Capture the cell that displays the provided text and extract its (X, Y) central coordinate. 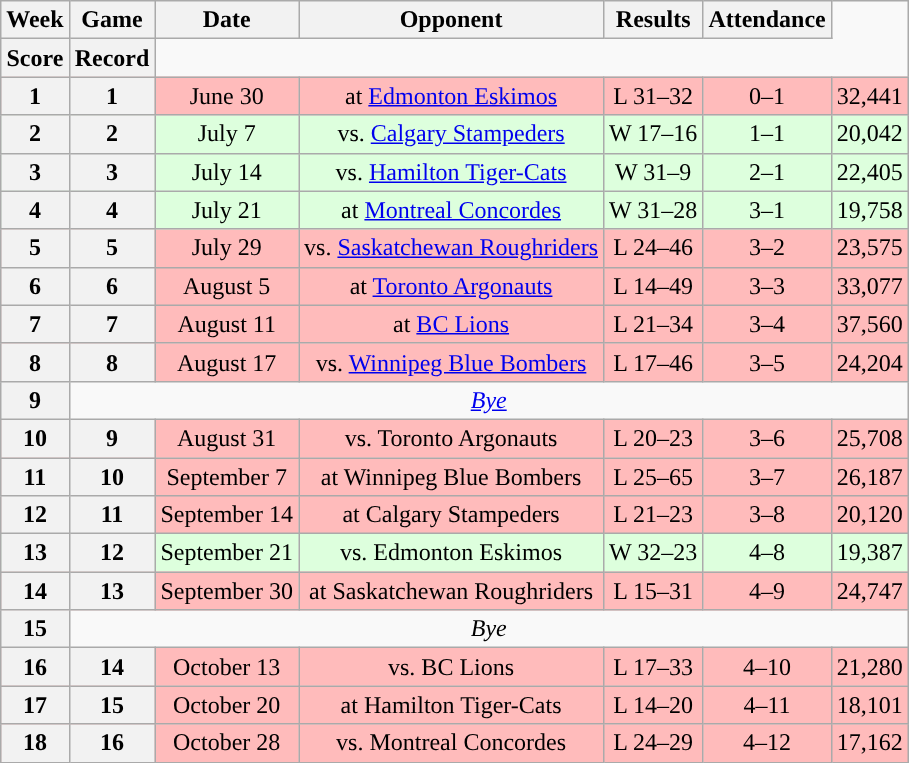
24,747 (870, 591)
21,280 (870, 667)
vs. Toronto Argonauts (452, 438)
Date (227, 20)
vs. Winnipeg Blue Bombers (452, 362)
August 31 (227, 438)
L 31–32 (654, 96)
August 5 (227, 286)
vs. Calgary Stampeders (452, 134)
Attendance (767, 20)
L 24–29 (654, 743)
L 17–33 (654, 667)
3–3 (767, 286)
L 25–65 (654, 477)
4–8 (767, 553)
2–1 (767, 172)
24,204 (870, 362)
September 14 (227, 515)
July 21 (227, 210)
vs. Hamilton Tiger-Cats (452, 172)
4–12 (767, 743)
October 20 (227, 705)
W 32–23 (654, 553)
3–4 (767, 324)
3–1 (767, 210)
4–9 (767, 591)
August 17 (227, 362)
at Toronto Argonauts (452, 286)
22,405 (870, 172)
Opponent (452, 20)
L 21–23 (654, 515)
August 11 (227, 324)
33,077 (870, 286)
at Calgary Stampeders (452, 515)
L 20–23 (654, 438)
October 13 (227, 667)
at Montreal Concordes (452, 210)
Game (112, 20)
3–8 (767, 515)
October 28 (227, 743)
W 31–9 (654, 172)
L 21–34 (654, 324)
July 7 (227, 134)
3–5 (767, 362)
32,441 (870, 96)
July 29 (227, 248)
3–7 (767, 477)
W 17–16 (654, 134)
vs. BC Lions (452, 667)
0–1 (767, 96)
L 24–46 (654, 248)
at Edmonton Eskimos (452, 96)
L 14–20 (654, 705)
at Winnipeg Blue Bombers (452, 477)
4–11 (767, 705)
at Hamilton Tiger-Cats (452, 705)
20,042 (870, 134)
vs. Saskatchewan Roughriders (452, 248)
19,758 (870, 210)
June 30 (227, 96)
18 (35, 743)
19,387 (870, 553)
at Saskatchewan Roughriders (452, 591)
Week (35, 20)
18,101 (870, 705)
25,708 (870, 438)
July 14 (227, 172)
17,162 (870, 743)
3–2 (767, 248)
1–1 (767, 134)
4–10 (767, 667)
vs. Edmonton Eskimos (452, 553)
3–6 (767, 438)
L 14–49 (654, 286)
17 (35, 705)
September 21 (227, 553)
W 31–28 (654, 210)
23,575 (870, 248)
September 30 (227, 591)
20,120 (870, 515)
at BC Lions (452, 324)
L 15–31 (654, 591)
September 7 (227, 477)
37,560 (870, 324)
vs. Montreal Concordes (452, 743)
26,187 (870, 477)
Results (654, 20)
Score (35, 58)
L 17–46 (654, 362)
Record (112, 58)
